Scan for the cell matching the given text and deliver its (x, y) coordinate at center. 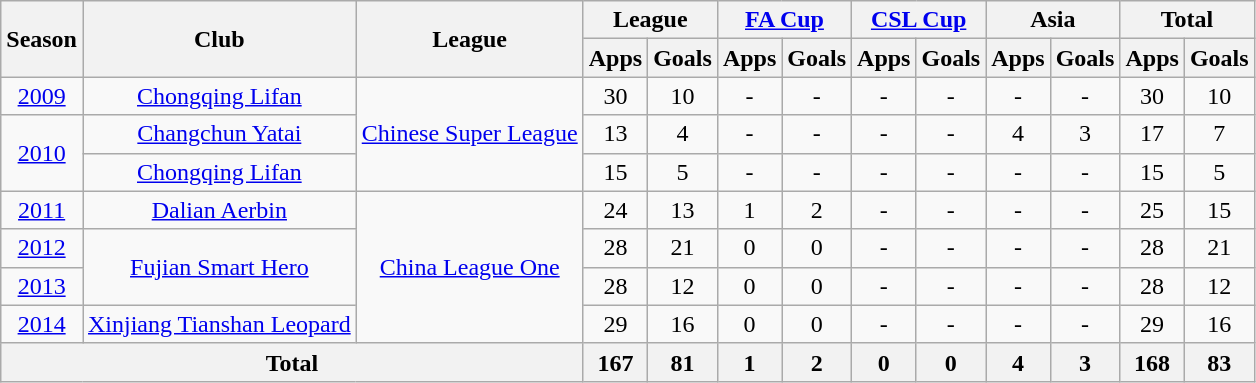
2011 (42, 210)
2014 (42, 324)
168 (1152, 362)
Dalian Aerbin (219, 210)
17 (1152, 134)
Xinjiang Tianshan Leopard (219, 324)
2010 (42, 153)
Changchun Yatai (219, 134)
81 (683, 362)
Season (42, 39)
7 (1219, 134)
167 (615, 362)
25 (1152, 210)
Fujian Smart Hero (219, 267)
24 (615, 210)
Club (219, 39)
Chinese Super League (470, 134)
Asia (1053, 20)
FA Cup (784, 20)
2009 (42, 96)
2012 (42, 248)
CSL Cup (919, 20)
China League One (470, 267)
2013 (42, 286)
83 (1219, 362)
